Capture the cell that displays the provided text and extract its (X, Y) central coordinate. 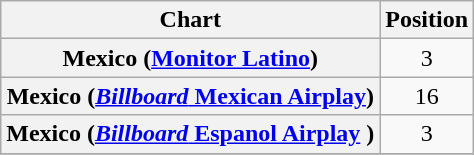
Position (427, 20)
Mexico (Billboard Mexican Airplay) (190, 96)
Chart (190, 20)
Mexico (Billboard Espanol Airplay ) (190, 134)
16 (427, 96)
Mexico (Monitor Latino) (190, 58)
